Return (X, Y) of the center of cell containing provided text 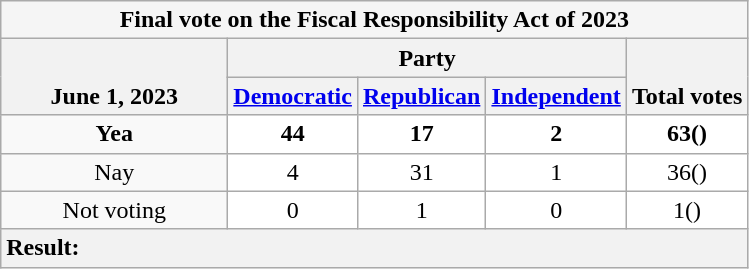
Total votes (687, 77)
36() (687, 172)
2 (556, 134)
4 (293, 172)
17 (421, 134)
Nay (114, 172)
Yea (114, 134)
44 (293, 134)
1() (687, 210)
Democratic (293, 96)
Republican (421, 96)
Independent (556, 96)
Result: (374, 248)
Party (428, 58)
31 (421, 172)
63() (687, 134)
Not voting (114, 210)
Final vote on the Fiscal Responsibility Act of 2023 (374, 20)
June 1, 2023 (114, 77)
